Detect which cell encompasses the target text, then output its (x, y) center coordinate. 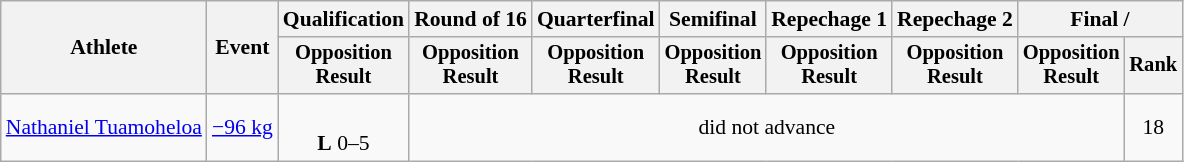
Round of 16 (470, 19)
Quarterfinal (596, 19)
Repechage 1 (829, 19)
Event (242, 48)
Repechage 2 (955, 19)
Rank (1153, 66)
Nathaniel Tuamoheloa (104, 128)
Final / (1100, 19)
L 0–5 (344, 128)
18 (1153, 128)
Qualification (344, 19)
did not advance (766, 128)
Semifinal (714, 19)
−96 kg (242, 128)
Athlete (104, 48)
